Return [X, Y] of the center of cell containing provided text 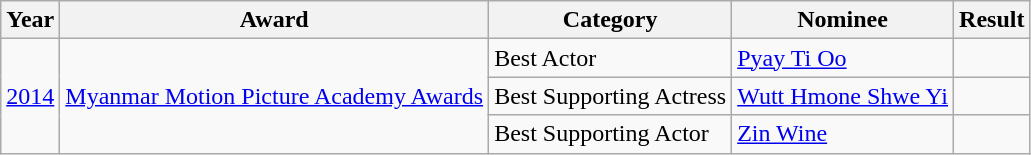
Myanmar Motion Picture Academy Awards [274, 96]
Best Supporting Actress [610, 96]
Pyay Ti Oo [843, 58]
Nominee [843, 20]
Wutt Hmone Shwe Yi [843, 96]
Best Actor [610, 58]
Year [30, 20]
Result [992, 20]
2014 [30, 96]
Award [274, 20]
Category [610, 20]
Zin Wine [843, 134]
Best Supporting Actor [610, 134]
